Determine the (X, Y) coordinate at the center of the cell enclosing the given text.  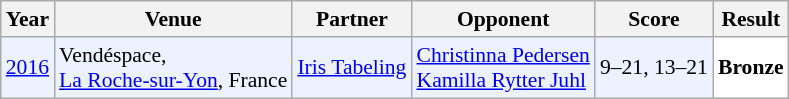
Iris Tabeling (352, 68)
Year (28, 19)
Result (751, 19)
Score (654, 19)
9–21, 13–21 (654, 68)
Christinna Pedersen Kamilla Rytter Juhl (502, 68)
Vendéspace,La Roche-sur-Yon, France (173, 68)
2016 (28, 68)
Bronze (751, 68)
Opponent (502, 19)
Venue (173, 19)
Partner (352, 19)
